Determine the (x, y) coordinate at the center of the cell enclosing the given text.  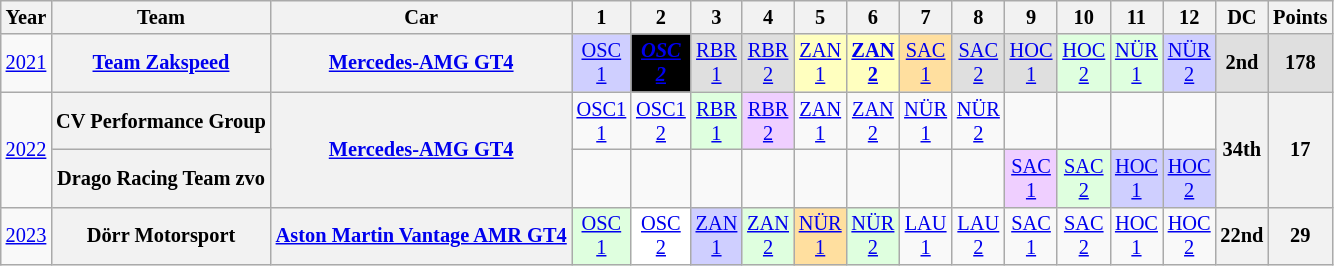
4 (768, 17)
2021 (26, 63)
8 (978, 17)
29 (1300, 236)
12 (1190, 17)
Year (26, 17)
Team Zakspeed (161, 63)
OSC12 (661, 121)
11 (1136, 17)
34th (1242, 150)
178 (1300, 63)
17 (1300, 150)
CV Performance Group (161, 121)
9 (1032, 17)
22nd (1242, 236)
Points (1300, 17)
Dörr Motorsport (161, 236)
2 (661, 17)
5 (820, 17)
7 (926, 17)
2023 (26, 236)
Car (422, 17)
Aston Martin Vantage AMR GT4 (422, 236)
LAU1 (926, 236)
LAU2 (978, 236)
DC (1242, 17)
Drago Racing Team zvo (161, 178)
2nd (1242, 63)
10 (1084, 17)
Team (161, 17)
6 (874, 17)
2022 (26, 150)
3 (717, 17)
1 (602, 17)
OSC11 (602, 121)
